Search for the cell housing the specified text and yield its (X, Y) center coordinate. 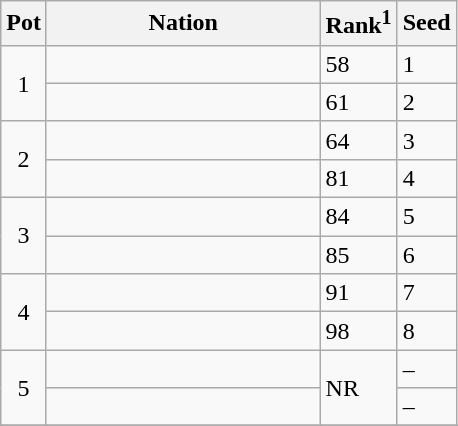
Rank1 (358, 24)
64 (358, 140)
61 (358, 102)
Pot (24, 24)
84 (358, 217)
NR (358, 388)
8 (426, 331)
7 (426, 293)
81 (358, 178)
Seed (426, 24)
58 (358, 64)
6 (426, 255)
Nation (183, 24)
91 (358, 293)
85 (358, 255)
98 (358, 331)
